Provide the (X, Y) coordinate of the cell's center where the given text is located.  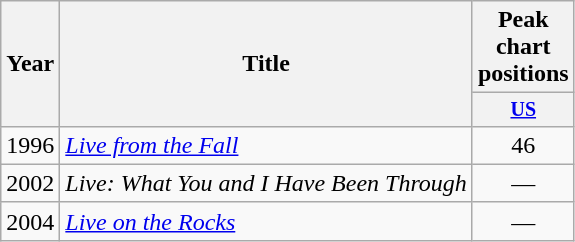
Live: What You and I Have Been Through (266, 183)
Live on the Rocks (266, 221)
Title (266, 64)
1996 (30, 145)
US (523, 110)
Year (30, 64)
46 (523, 145)
2004 (30, 221)
2002 (30, 183)
Live from the Fall (266, 145)
Peak chart positions (523, 47)
